Find where the given text appears and provide that cell's center as [X, Y] coordinate. 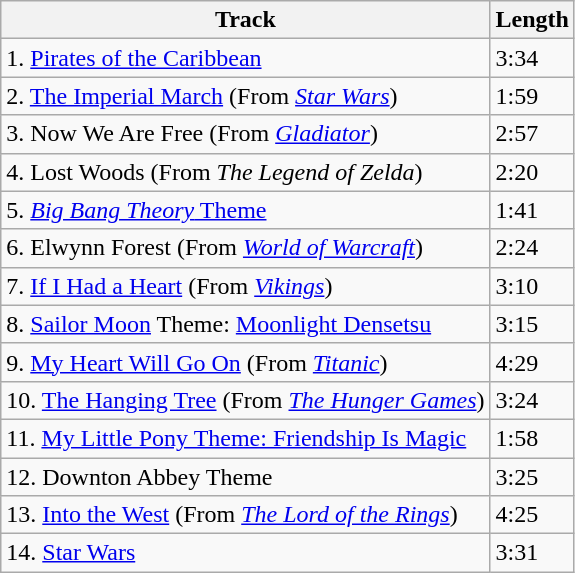
6. Elwynn Forest (From World of Warcraft) [246, 248]
1:58 [532, 438]
14. Star Wars [246, 553]
3:34 [532, 58]
2:20 [532, 172]
3:25 [532, 477]
1. Pirates of the Caribbean [246, 58]
13. Into the West (From The Lord of the Rings) [246, 515]
4:25 [532, 515]
1:41 [532, 210]
1:59 [532, 96]
9. My Heart Will Go On (From Titanic) [246, 362]
Track [246, 20]
3. Now We Are Free (From Gladiator) [246, 134]
3:24 [532, 400]
3:10 [532, 286]
3:15 [532, 324]
11. My Little Pony Theme: Friendship Is Magic [246, 438]
4:29 [532, 362]
7. If I Had a Heart (From Vikings) [246, 286]
Length [532, 20]
10. The Hanging Tree (From The Hunger Games) [246, 400]
4. Lost Woods (From The Legend of Zelda) [246, 172]
2:57 [532, 134]
2:24 [532, 248]
8. Sailor Moon Theme: Moonlight Densetsu [246, 324]
5. Big Bang Theory Theme [246, 210]
2. The Imperial March (From Star Wars) [246, 96]
12. Downton Abbey Theme [246, 477]
3:31 [532, 553]
